Locate the cell with the specified text and output its (x, y) center coordinate. 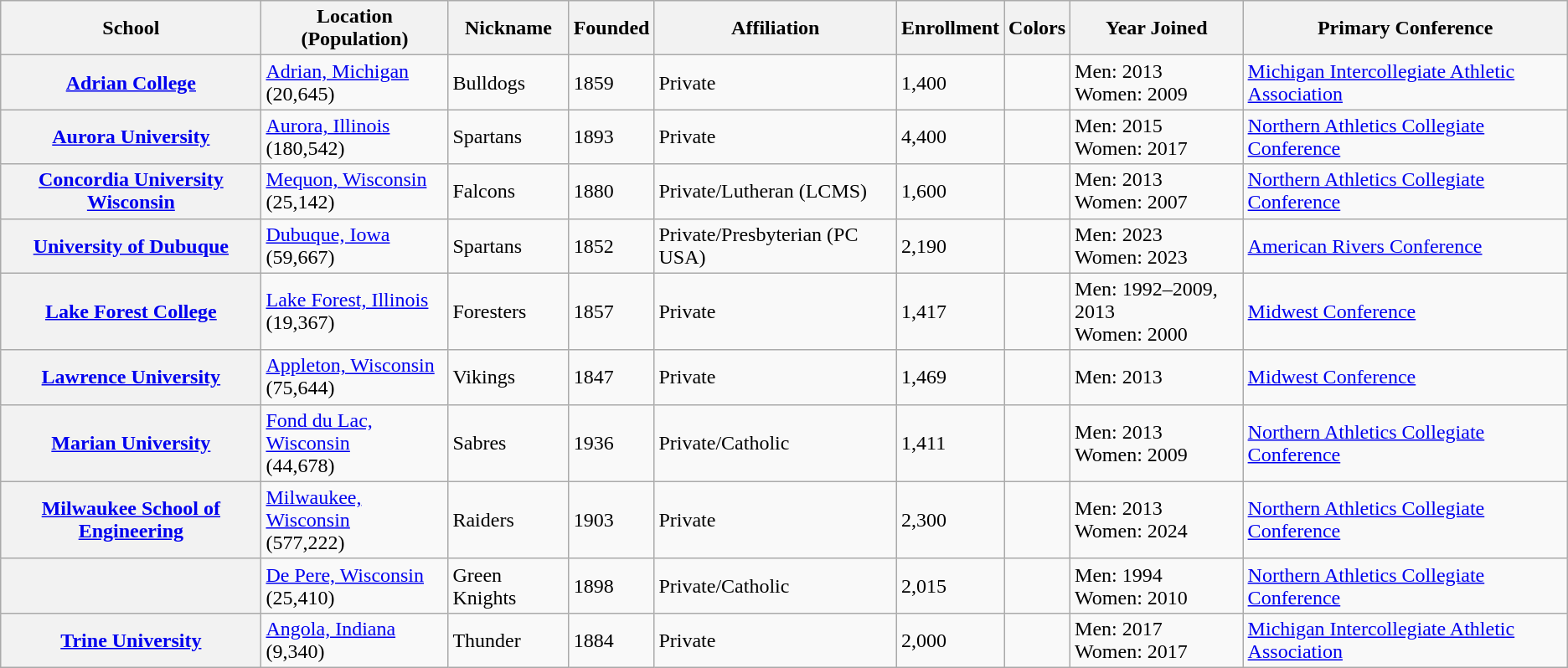
Mequon, Wisconsin(25,142) (355, 191)
2,300 (951, 520)
1847 (611, 377)
Men: 2013Women: 2024 (1158, 520)
Nickname (508, 28)
1,400 (951, 82)
Sabres (508, 443)
School (131, 28)
1898 (611, 586)
Men: 2013 (1158, 377)
1,417 (951, 311)
Green Knights (508, 586)
1880 (611, 191)
1857 (611, 311)
Men: 1992–2009, 2013Women: 2000 (1158, 311)
Men: 2023Women: 2023 (1158, 246)
Men: 2015Women: 2017 (1158, 137)
Concordia University Wisconsin (131, 191)
Vikings (508, 377)
Affiliation (776, 28)
2,190 (951, 246)
Private/Presbyterian (PC USA) (776, 246)
Lake Forest College (131, 311)
Bulldogs (508, 82)
Lawrence University (131, 377)
1893 (611, 137)
1,411 (951, 443)
Men: 1994Women: 2010 (1158, 586)
American Rivers Conference (1406, 246)
Raiders (508, 520)
University of Dubuque (131, 246)
Angola, Indiana(9,340) (355, 640)
Marian University (131, 443)
Lake Forest, Illinois(19,367) (355, 311)
Location(Population) (355, 28)
Adrian, Michigan(20,645) (355, 82)
1936 (611, 443)
1,469 (951, 377)
Adrian College (131, 82)
1859 (611, 82)
Primary Conference (1406, 28)
Falcons (508, 191)
Private/Lutheran (LCMS) (776, 191)
Year Joined (1158, 28)
Fond du Lac, Wisconsin(44,678) (355, 443)
Milwaukee School of Engineering (131, 520)
Foresters (508, 311)
Enrollment (951, 28)
2,015 (951, 586)
Aurora University (131, 137)
Thunder (508, 640)
1903 (611, 520)
1884 (611, 640)
Men: 2013Women: 2007 (1158, 191)
Dubuque, Iowa(59,667) (355, 246)
Men: 2017Women: 2017 (1158, 640)
1852 (611, 246)
Milwaukee, Wisconsin(577,222) (355, 520)
2,000 (951, 640)
1,600 (951, 191)
Founded (611, 28)
4,400 (951, 137)
Trine University (131, 640)
Aurora, Illinois(180,542) (355, 137)
Appleton, Wisconsin(75,644) (355, 377)
De Pere, Wisconsin(25,410) (355, 586)
Colors (1037, 28)
